From the cell containing the given text, extract its center point as (x, y) coordinate. 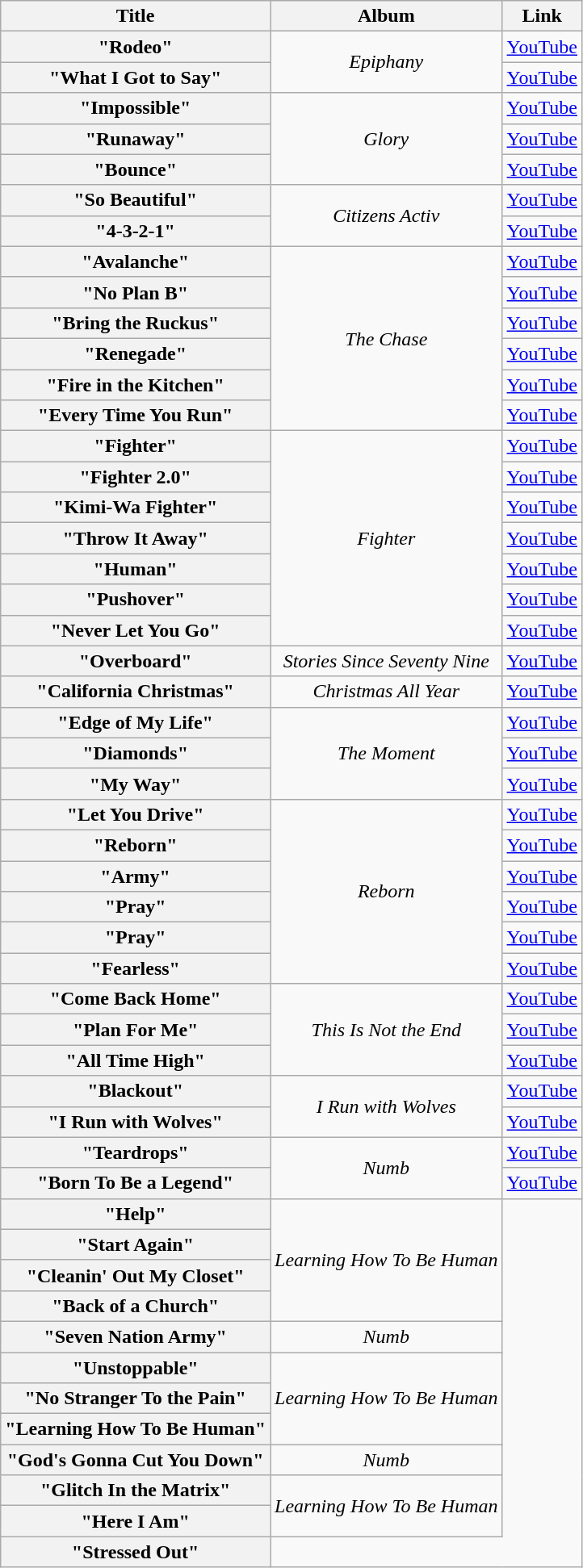
"Blackout" (136, 1091)
The Moment (387, 753)
"Human" (136, 569)
"What I Got to Say" (136, 77)
"Army" (136, 876)
"No Stranger To the Pain" (136, 1399)
Reborn (387, 891)
"Never Let You Go" (136, 630)
This Is Not the End (387, 1030)
"Unstoppable" (136, 1368)
Fighter (387, 538)
"Born To Be a Legend" (136, 1183)
"Back of a Church" (136, 1306)
"Fire in the Kitchen" (136, 385)
"Start Again" (136, 1244)
"Fighter 2.0" (136, 477)
Glory (387, 139)
"Learning How To Be Human" (136, 1429)
"Help" (136, 1214)
"All Time High" (136, 1060)
"Kimi-Wa Fighter" (136, 508)
"Avalanche" (136, 261)
"Here I Am" (136, 1521)
"Edge of My Life" (136, 722)
Christmas All Year (387, 692)
Link (542, 16)
"Rodeo" (136, 47)
"Cleanin' Out My Closet" (136, 1275)
"Teardrops" (136, 1152)
"Let You Drive" (136, 814)
"Impossible" (136, 108)
Epiphany (387, 62)
"Seven Nation Army" (136, 1336)
"Runaway" (136, 139)
The Chase (387, 338)
"My Way" (136, 784)
"No Plan B" (136, 292)
"Plan For Me" (136, 1030)
"California Christmas" (136, 692)
"Stressed Out" (136, 1552)
"Bounce" (136, 169)
I Run with Wolves (387, 1106)
"Bring the Ruckus" (136, 323)
"Come Back Home" (136, 999)
"Overboard" (136, 661)
"Renegade" (136, 353)
"Glitch In the Matrix" (136, 1491)
"Every Time You Run" (136, 416)
Stories Since Seventy Nine (387, 661)
"Throw It Away" (136, 538)
"4-3-2-1" (136, 231)
Album (387, 16)
"So Beautiful" (136, 200)
"Pushover" (136, 600)
Citizens Activ (387, 215)
"Reborn" (136, 845)
"Fearless" (136, 968)
"Fighter" (136, 446)
"I Run with Wolves" (136, 1122)
"Diamonds" (136, 753)
"God's Gonna Cut You Down" (136, 1460)
Title (136, 16)
